For the text-containing cell, return its midpoint in (x, y) coordinate format. 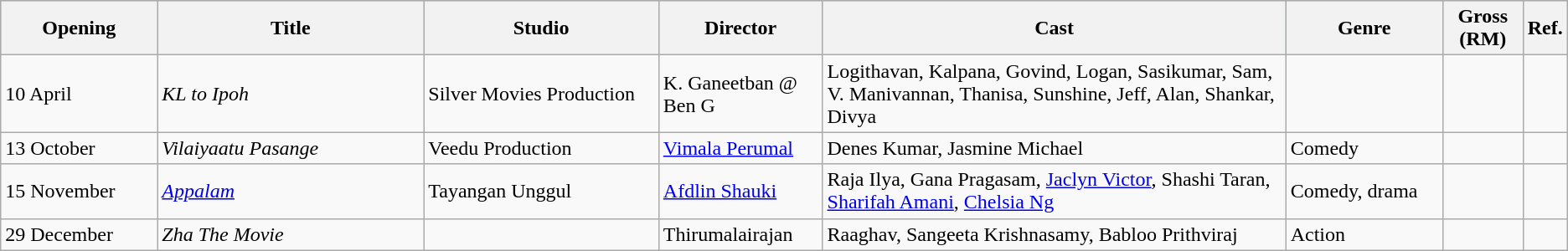
Denes Kumar, Jasmine Michael (1054, 148)
K. Ganeetban @ Ben G (740, 94)
Appalam (291, 191)
Tayangan Unggul (541, 191)
Genre (1364, 28)
Raja Ilya, Gana Pragasam, Jaclyn Victor, Shashi Taran, Sharifah Amani, Chelsia Ng (1054, 191)
Ref. (1545, 28)
KL to Ipoh (291, 94)
Studio (541, 28)
13 October (79, 148)
29 December (79, 234)
Title (291, 28)
Gross (RM) (1483, 28)
Opening (79, 28)
Veedu Production (541, 148)
15 November (79, 191)
Cast (1054, 28)
Raaghav, Sangeeta Krishnasamy, Babloo Prithviraj (1054, 234)
Director (740, 28)
Logithavan, Kalpana, Govind, Logan, Sasikumar, Sam, V. Manivannan, Thanisa, Sunshine, Jeff, Alan, Shankar, Divya (1054, 94)
Silver Movies Production (541, 94)
10 April (79, 94)
Vilaiyaatu Pasange (291, 148)
Action (1364, 234)
Afdlin Shauki (740, 191)
Comedy, drama (1364, 191)
Vimala Perumal (740, 148)
Thirumalairajan (740, 234)
Zha The Movie (291, 234)
Comedy (1364, 148)
